Search for the cell housing the specified text and yield its [X, Y] center coordinate. 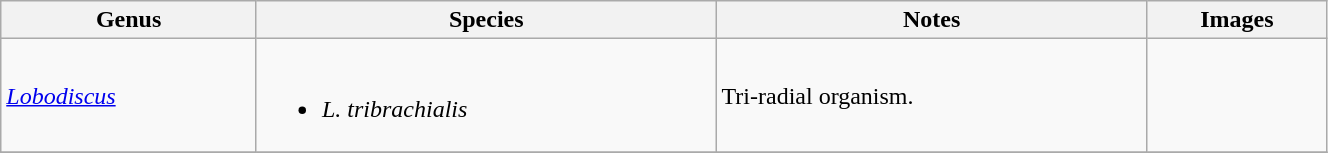
Lobodiscus [129, 96]
Species [486, 20]
Images [1236, 20]
Notes [932, 20]
Tri-radial organism. [932, 96]
Genus [129, 20]
L. tribrachialis [486, 96]
